Extract the [x, y] coordinate from the center of the cell holding the provided text.  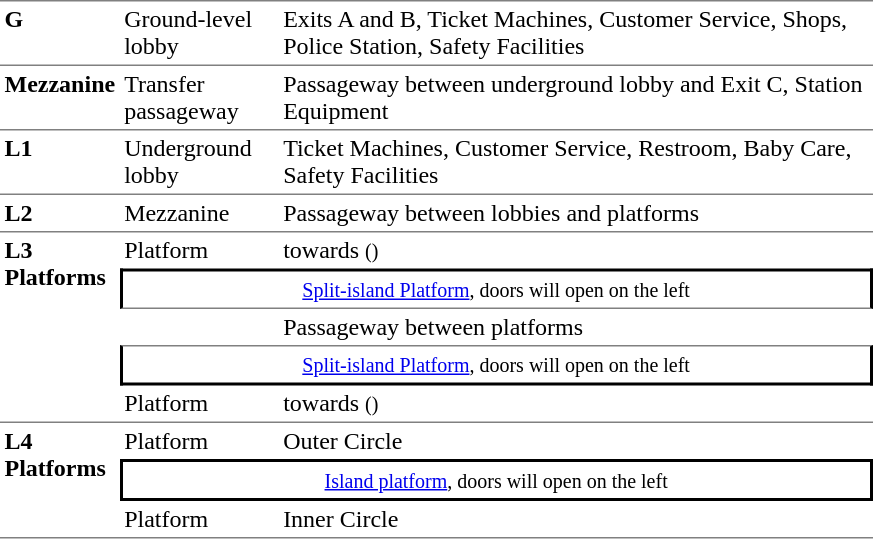
L2 [60, 213]
Passageway between platforms [576, 327]
Exits A and B, Ticket Machines, Customer Service, Shops, Police Station, Safety Facilities [576, 32]
Ticket Machines, Customer Service, Restroom, Baby Care, Safety Facilities [576, 161]
L1 [60, 161]
Passageway between lobbies and platforms [576, 213]
Passageway between underground lobby and Exit C, Station Equipment [576, 96]
L3 Platforms [60, 327]
Underground lobby [200, 161]
G [60, 32]
Outer Circle [576, 441]
L4 Platforms [60, 481]
Inner Circle [576, 520]
Transfer passageway [200, 96]
Ground-level lobby [200, 32]
Island platform, doors will open on the left [496, 480]
